Detect which cell encompasses the target text, then output its [X, Y] center coordinate. 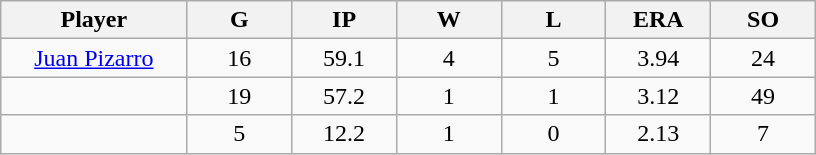
IP [344, 20]
Player [94, 20]
Juan Pizarro [94, 58]
7 [764, 134]
59.1 [344, 58]
3.94 [658, 58]
L [554, 20]
49 [764, 96]
0 [554, 134]
W [448, 20]
19 [240, 96]
4 [448, 58]
12.2 [344, 134]
3.12 [658, 96]
G [240, 20]
16 [240, 58]
SO [764, 20]
2.13 [658, 134]
24 [764, 58]
ERA [658, 20]
57.2 [344, 96]
